Provide the [X, Y] coordinate of the cell's center where the given text is located.  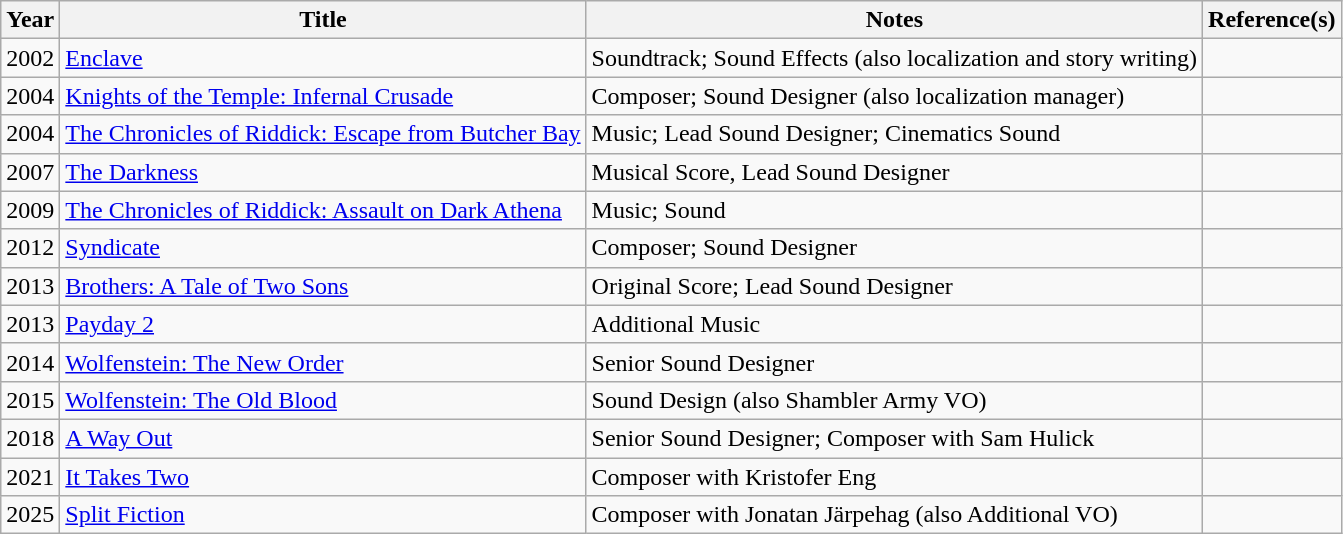
2009 [30, 210]
Year [30, 20]
Musical Score, Lead Sound Designer [894, 172]
Composer with Kristofer Eng [894, 477]
2018 [30, 438]
Senior Sound Designer [894, 362]
2021 [30, 477]
2025 [30, 515]
Knights of the Temple: Infernal Crusade [323, 96]
The Chronicles of Riddick: Assault on Dark Athena [323, 210]
Composer; Sound Designer (also localization manager) [894, 96]
2015 [30, 400]
A Way Out [323, 438]
Wolfenstein: The Old Blood [323, 400]
Wolfenstein: The New Order [323, 362]
Additional Music [894, 324]
Reference(s) [1272, 20]
Sound Design (also Shambler Army VO) [894, 400]
Split Fiction [323, 515]
Composer; Sound Designer [894, 248]
The Chronicles of Riddick: Escape from Butcher Bay [323, 134]
2007 [30, 172]
Soundtrack; Sound Effects (also localization and story writing) [894, 58]
Music; Lead Sound Designer; Cinematics Sound [894, 134]
2014 [30, 362]
Brothers: A Tale of Two Sons [323, 286]
Original Score; Lead Sound Designer [894, 286]
Enclave [323, 58]
Title [323, 20]
Payday 2 [323, 324]
Senior Sound Designer; Composer with Sam Hulick [894, 438]
It Takes Two [323, 477]
Notes [894, 20]
2012 [30, 248]
Music; Sound [894, 210]
The Darkness [323, 172]
Syndicate [323, 248]
Composer with Jonatan Järpehag (also Additional VO) [894, 515]
2002 [30, 58]
